Identify which cell holds the provided text, then report its [X, Y] central coordinate. 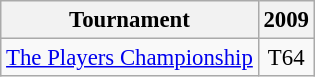
T64 [286, 58]
Tournament [130, 20]
2009 [286, 20]
The Players Championship [130, 58]
